Determine the (x, y) coordinate at the center of the cell enclosing the given text.  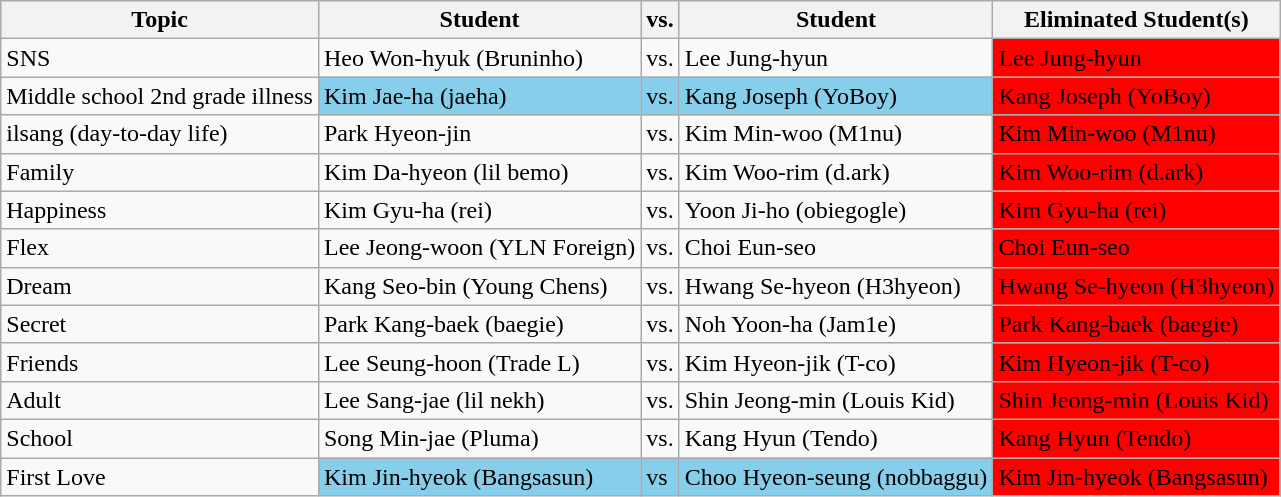
Kang Seo-bin (Young Chens) (479, 286)
Noh Yoon-ha (Jam1e) (836, 324)
Dream (160, 286)
Family (160, 172)
Choo Hyeon-seung (nobbaggu) (836, 477)
School (160, 438)
Friends (160, 362)
Eliminated Student(s) (1136, 20)
Kim Da-hyeon (lil bemo) (479, 172)
First Love (160, 477)
Adult (160, 400)
Lee Seung-hoon (Trade L) (479, 362)
Heo Won-hyuk (Bruninho) (479, 58)
SNS (160, 58)
ilsang (day-to-day life) (160, 134)
Song Min-jae (Pluma) (479, 438)
Flex (160, 248)
Lee Sang-jae (lil nekh) (479, 400)
Topic (160, 20)
Secret (160, 324)
Lee Jeong-woon (YLN Foreign) (479, 248)
vs (660, 477)
Middle school 2nd grade illness (160, 96)
Yoon Ji-ho (obiegogle) (836, 210)
Kim Jae-ha (jaeha) (479, 96)
Park Hyeon-jin (479, 134)
Happiness (160, 210)
